Capture the cell that displays the provided text and extract its (X, Y) central coordinate. 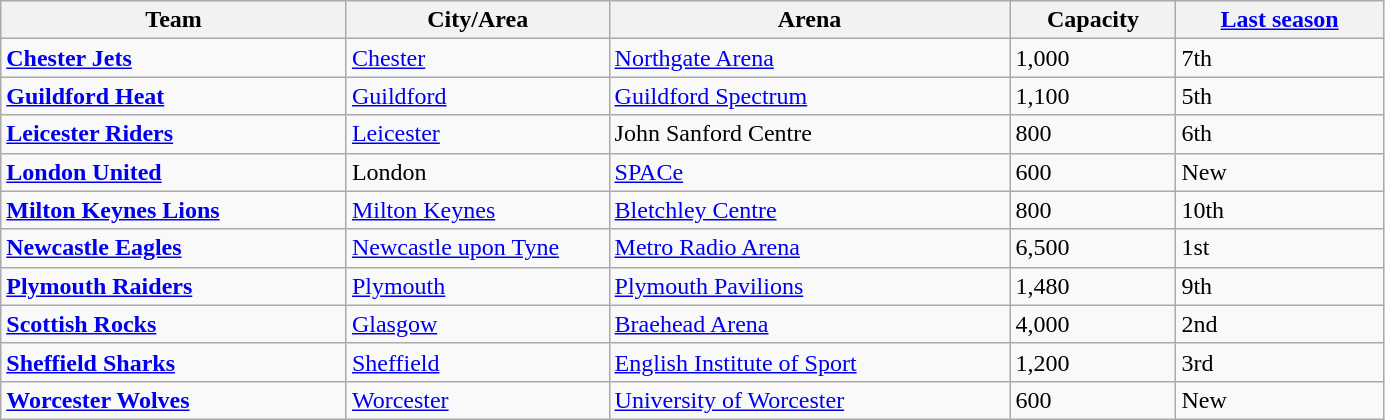
City/Area (478, 20)
9th (1280, 286)
1st (1280, 248)
Bletchley Centre (810, 210)
Worcester Wolves (174, 400)
1,000 (1093, 58)
Guildford Spectrum (810, 96)
SPACe (810, 172)
John Sanford Centre (810, 134)
Worcester (478, 400)
Capacity (1093, 20)
1,100 (1093, 96)
Milton Keynes Lions (174, 210)
Guildford (478, 96)
Chester (478, 58)
10th (1280, 210)
1,480 (1093, 286)
Sheffield Sharks (174, 362)
Chester Jets (174, 58)
Leicester (478, 134)
Plymouth Raiders (174, 286)
London United (174, 172)
7th (1280, 58)
Newcastle Eagles (174, 248)
4,000 (1093, 324)
6,500 (1093, 248)
Team (174, 20)
5th (1280, 96)
6th (1280, 134)
1,200 (1093, 362)
Sheffield (478, 362)
Glasgow (478, 324)
English Institute of Sport (810, 362)
Plymouth (478, 286)
University of Worcester (810, 400)
Leicester Riders (174, 134)
Metro Radio Arena (810, 248)
Newcastle upon Tyne (478, 248)
Northgate Arena (810, 58)
Arena (810, 20)
Scottish Rocks (174, 324)
2nd (1280, 324)
Braehead Arena (810, 324)
Milton Keynes (478, 210)
3rd (1280, 362)
Last season (1280, 20)
Plymouth Pavilions (810, 286)
London (478, 172)
Guildford Heat (174, 96)
